Pinpoint the cell where the given text exists, returning its (X, Y) midpoint coordinate. 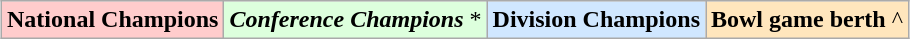
Conference Champions * (356, 20)
Bowl game berth ^ (808, 20)
National Champions (113, 20)
Division Champions (596, 20)
